Pinpoint the cell where the given text exists, returning its (X, Y) midpoint coordinate. 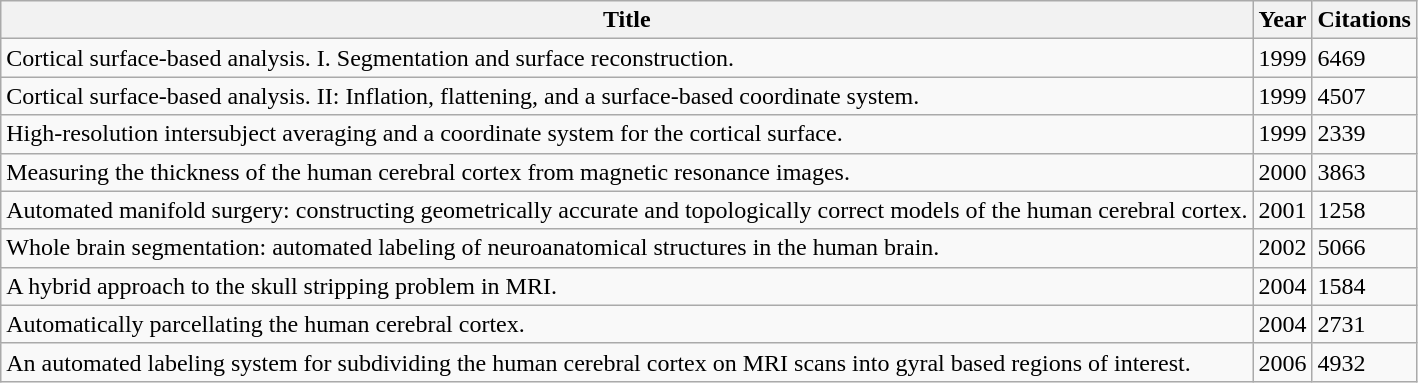
1258 (1364, 210)
2001 (1282, 210)
3863 (1364, 172)
2002 (1282, 248)
2339 (1364, 134)
1584 (1364, 286)
Citations (1364, 20)
2000 (1282, 172)
Automatically parcellating the human cerebral cortex. (627, 324)
5066 (1364, 248)
Cortical surface-based analysis. II: Inflation, flattening, and a surface-based coordinate system. (627, 96)
A hybrid approach to the skull stripping problem in MRI. (627, 286)
Cortical surface-based analysis. I. Segmentation and surface reconstruction. (627, 58)
Measuring the thickness of the human cerebral cortex from magnetic resonance images. (627, 172)
Automated manifold surgery: constructing geometrically accurate and topologically correct models of the human cerebral cortex. (627, 210)
2731 (1364, 324)
High-resolution intersubject averaging and a coordinate system for the cortical surface. (627, 134)
6469 (1364, 58)
Title (627, 20)
2006 (1282, 362)
Whole brain segmentation: automated labeling of neuroanatomical structures in the human brain. (627, 248)
4507 (1364, 96)
Year (1282, 20)
4932 (1364, 362)
An automated labeling system for subdividing the human cerebral cortex on MRI scans into gyral based regions of interest. (627, 362)
